For the text-containing cell, return its midpoint in (x, y) coordinate format. 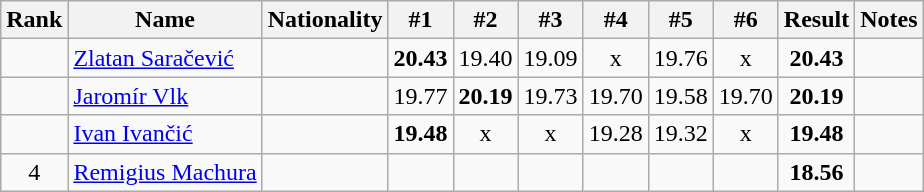
Rank (34, 20)
19.58 (680, 96)
Name (165, 20)
19.76 (680, 58)
19.73 (550, 96)
Jaromír Vlk (165, 96)
#6 (746, 20)
Result (816, 20)
#5 (680, 20)
#4 (616, 20)
19.28 (616, 134)
Remigius Machura (165, 172)
Zlatan Saračević (165, 58)
19.09 (550, 58)
19.77 (420, 96)
19.40 (486, 58)
18.56 (816, 172)
Nationality (325, 20)
#3 (550, 20)
19.32 (680, 134)
Ivan Ivančić (165, 134)
Notes (889, 20)
#1 (420, 20)
#2 (486, 20)
4 (34, 172)
